From the cell containing the given text, extract its center point as [x, y] coordinate. 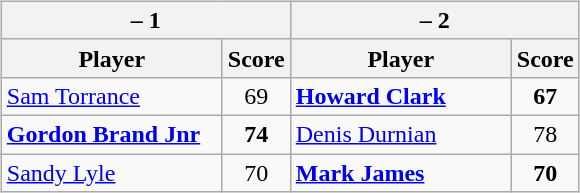
74 [256, 134]
Sandy Lyle [112, 173]
Mark James [400, 173]
– 1 [146, 20]
Howard Clark [400, 96]
Denis Durnian [400, 134]
67 [545, 96]
69 [256, 96]
Sam Torrance [112, 96]
78 [545, 134]
Gordon Brand Jnr [112, 134]
– 2 [434, 20]
